Identify which cell holds the provided text, then report its (x, y) central coordinate. 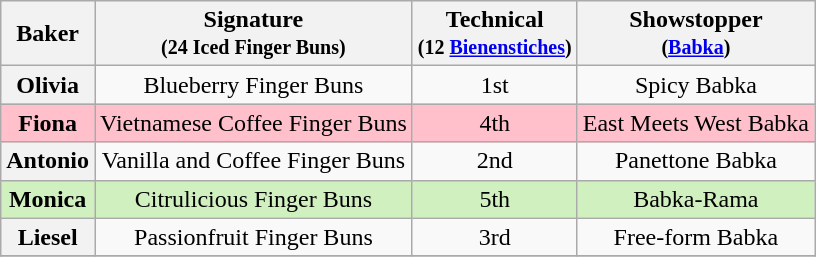
Fiona (48, 123)
Olivia (48, 85)
Spicy Babka (696, 85)
5th (494, 199)
Blueberry Finger Buns (253, 85)
2nd (494, 161)
Monica (48, 199)
Babka-Rama (696, 199)
East Meets West Babka (696, 123)
4th (494, 123)
Passionfruit Finger Buns (253, 237)
Showstopper(Babka) (696, 34)
Liesel (48, 237)
Vanilla and Coffee Finger Buns (253, 161)
Signature(24 Iced Finger Buns) (253, 34)
1st (494, 85)
3rd (494, 237)
Baker (48, 34)
Antonio (48, 161)
Panettone Babka (696, 161)
Citrulicious Finger Buns (253, 199)
Technical(12 Bienenstiches) (494, 34)
Vietnamese Coffee Finger Buns (253, 123)
Free-form Babka (696, 237)
